Locate the cell with the specified text and output its (x, y) center coordinate. 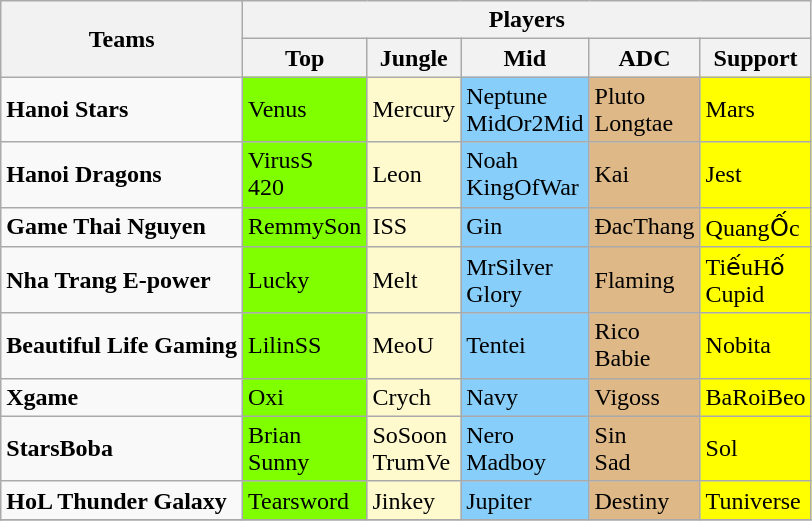
Rico Babie (644, 346)
Gin (525, 227)
Beautiful Life Gaming (122, 346)
Nha Trang E-power (122, 280)
Navy (525, 397)
QuangỐc (756, 227)
SoSoon TrumVe (414, 448)
VirusS 420 (304, 174)
Destiny (644, 500)
Neptune MidOr2Mid (525, 110)
Flaming (644, 280)
Nero Madboy (525, 448)
Kai (644, 174)
Melt (414, 280)
Tuniverse (756, 500)
HoL Thunder Galaxy (122, 500)
Sol (756, 448)
Hanoi Stars (122, 110)
Tentei (525, 346)
Players (526, 20)
TiếuHố Cupid (756, 280)
Mercury (414, 110)
ISS (414, 227)
Support (756, 58)
ADC (644, 58)
Jest (756, 174)
Teams (122, 39)
Nobita (756, 346)
Noah KingOfWar (525, 174)
Crych (414, 397)
Hanoi Dragons (122, 174)
Mars (756, 110)
Tearsword (304, 500)
ĐacThang (644, 227)
Lucky (304, 280)
Jupiter (525, 500)
Brian Sunny (304, 448)
Jinkey (414, 500)
MrSilver Glory (525, 280)
Sin Sad (644, 448)
Pluto Longtae (644, 110)
StarsBoba (122, 448)
Venus (304, 110)
BaRoiBeo (756, 397)
RemmySon (304, 227)
Top (304, 58)
Jungle (414, 58)
Leon (414, 174)
Oxi (304, 397)
MeoU (414, 346)
Mid (525, 58)
LilinSS (304, 346)
Xgame (122, 397)
Game Thai Nguyen (122, 227)
Vigoss (644, 397)
